Return (X, Y) of the center of cell containing provided text 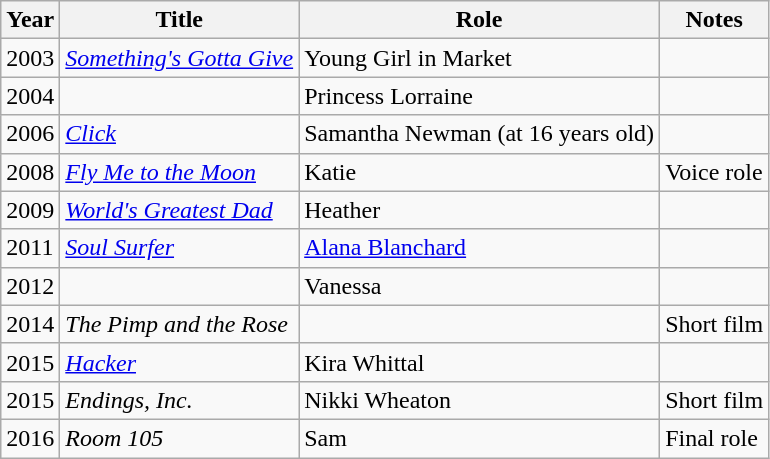
Title (180, 20)
Nikki Wheaton (480, 400)
Notes (714, 20)
Voice role (714, 172)
2014 (30, 324)
Something's Gotta Give (180, 58)
Final role (714, 438)
Princess Lorraine (480, 96)
Soul Surfer (180, 248)
2016 (30, 438)
2004 (30, 96)
Alana Blanchard (480, 248)
Samantha Newman (at 16 years old) (480, 134)
The Pimp and the Rose (180, 324)
Vanessa (480, 286)
Kira Whittal (480, 362)
Young Girl in Market (480, 58)
Room 105 (180, 438)
2008 (30, 172)
2003 (30, 58)
Fly Me to the Moon (180, 172)
2006 (30, 134)
Click (180, 134)
Year (30, 20)
Role (480, 20)
2009 (30, 210)
Hacker (180, 362)
Heather (480, 210)
2012 (30, 286)
Sam (480, 438)
World's Greatest Dad (180, 210)
Endings, Inc. (180, 400)
Katie (480, 172)
2011 (30, 248)
